Capture the cell that displays the provided text and extract its [X, Y] central coordinate. 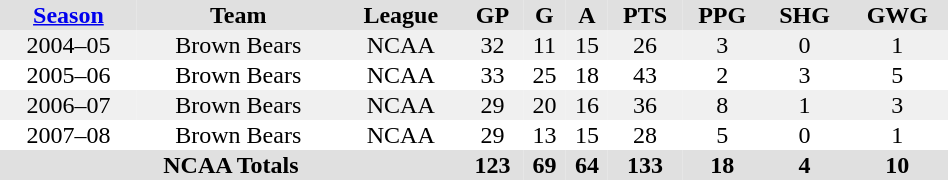
11 [544, 45]
GWG [898, 15]
G [544, 15]
28 [645, 135]
2007–08 [68, 135]
2005–06 [68, 75]
2 [722, 75]
2006–07 [68, 105]
PPG [722, 15]
GP [492, 15]
2004–05 [68, 45]
69 [544, 165]
64 [587, 165]
Season [68, 15]
PTS [645, 15]
123 [492, 165]
20 [544, 105]
SHG [804, 15]
10 [898, 165]
133 [645, 165]
League [401, 15]
8 [722, 105]
26 [645, 45]
16 [587, 105]
43 [645, 75]
4 [804, 165]
NCAA Totals [231, 165]
33 [492, 75]
36 [645, 105]
A [587, 15]
13 [544, 135]
Team [238, 15]
32 [492, 45]
25 [544, 75]
